Determine the [x, y] coordinate at the center of the cell enclosing the given text.  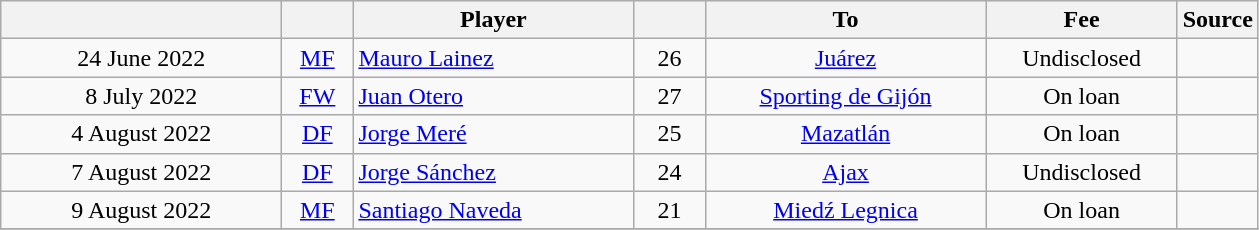
To [846, 20]
Santiago Naveda [494, 210]
Juárez [846, 58]
Mazatlán [846, 134]
Juan Otero [494, 96]
FW [318, 96]
21 [670, 210]
27 [670, 96]
Fee [1082, 20]
Jorge Meré [494, 134]
Sporting de Gijón [846, 96]
Mauro Lainez [494, 58]
9 August 2022 [142, 210]
7 August 2022 [142, 172]
Source [1218, 20]
24 [670, 172]
24 June 2022 [142, 58]
Jorge Sánchez [494, 172]
Ajax [846, 172]
Miedź Legnica [846, 210]
26 [670, 58]
25 [670, 134]
Player [494, 20]
4 August 2022 [142, 134]
8 July 2022 [142, 96]
